Return the [x, y] coordinate for the center point of the cell that contains the specified text.  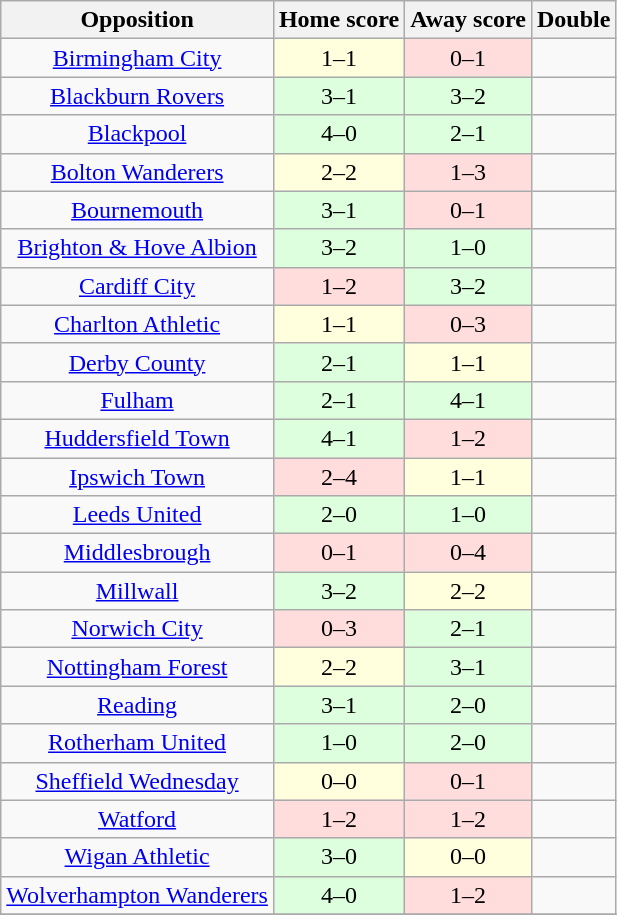
1–3 [468, 172]
Leeds United [138, 515]
Charlton Athletic [138, 324]
0–4 [468, 553]
Sheffield Wednesday [138, 781]
Derby County [138, 362]
Wigan Athletic [138, 857]
Home score [338, 20]
Nottingham Forest [138, 667]
Away score [468, 20]
Bournemouth [138, 210]
3–0 [338, 857]
Blackburn Rovers [138, 96]
Millwall [138, 591]
2–4 [338, 477]
Wolverhampton Wanderers [138, 895]
Blackpool [138, 134]
Watford [138, 819]
Rotherham United [138, 743]
Brighton & Hove Albion [138, 248]
Double [573, 20]
Reading [138, 705]
Middlesbrough [138, 553]
Cardiff City [138, 286]
Huddersfield Town [138, 438]
Birmingham City [138, 58]
Fulham [138, 400]
Norwich City [138, 629]
Bolton Wanderers [138, 172]
Opposition [138, 20]
Ipswich Town [138, 477]
